Output the (X, Y) coordinate of the center of the cell containing the given text.  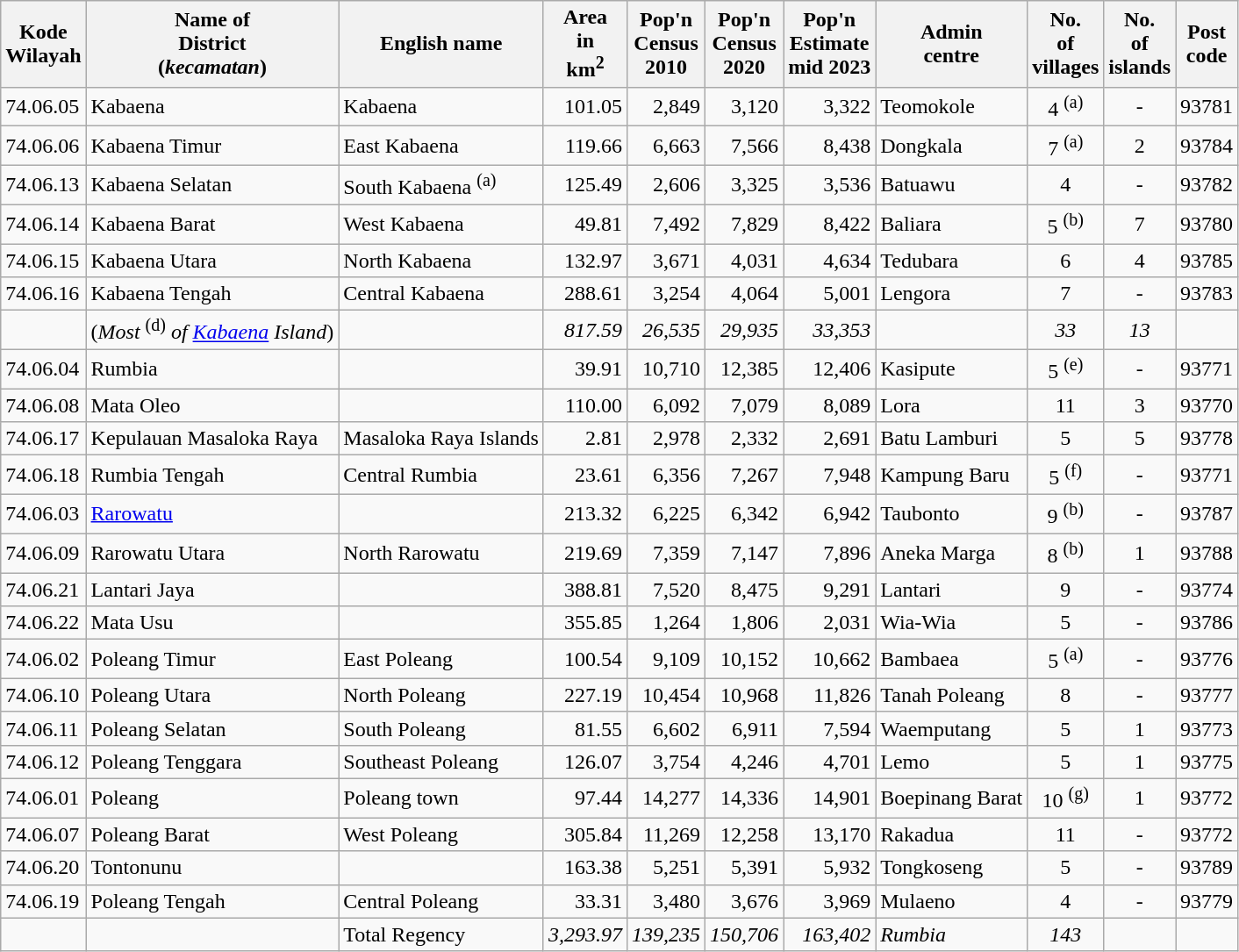
8,438 (830, 146)
93783 (1207, 294)
163,402 (830, 934)
74.06.04 (44, 369)
2,849 (667, 107)
93773 (1207, 728)
74.06.12 (44, 762)
South Poleang (441, 728)
Lantari Jaya (212, 590)
101.05 (584, 107)
74.06.03 (44, 514)
Poleang Barat (212, 834)
5,932 (830, 868)
10,662 (830, 660)
Central Poleang (441, 901)
93784 (1207, 146)
2,031 (830, 623)
93780 (1207, 225)
Poleang Utara (212, 695)
Mata Usu (212, 623)
Mata Oleo (212, 405)
3,120 (744, 107)
Poleang (212, 798)
5,391 (744, 868)
74.06.19 (44, 901)
Lengora (951, 294)
100.54 (584, 660)
74.06.17 (44, 439)
Rakadua (951, 834)
Dongkala (951, 146)
2 (1140, 146)
74.06.02 (44, 660)
Mulaeno (951, 901)
7,079 (744, 405)
817.59 (584, 330)
Rarowatu (212, 514)
7,520 (667, 590)
12,258 (744, 834)
81.55 (584, 728)
Lora (951, 405)
Total Regency (441, 934)
No.ofislands (1140, 44)
5,001 (830, 294)
29,935 (744, 330)
8 (1065, 695)
Kasipute (951, 369)
Tontonunu (212, 868)
Bambaea (951, 660)
Baliara (951, 225)
74.06.10 (44, 695)
7,594 (830, 728)
4,031 (744, 261)
8,475 (744, 590)
74.06.14 (44, 225)
Central Kabaena (441, 294)
150,706 (744, 934)
Kode Wilayah (44, 44)
Southeast Poleang (441, 762)
English name (441, 44)
5 (e) (1065, 369)
74.06.07 (44, 834)
93786 (1207, 623)
6,342 (744, 514)
3,480 (667, 901)
9 (1065, 590)
93789 (1207, 868)
119.66 (584, 146)
110.00 (584, 405)
93781 (1207, 107)
5 (a) (1065, 660)
2,691 (830, 439)
East Poleang (441, 660)
4 (a) (1065, 107)
Postcode (1207, 44)
93787 (1207, 514)
33.31 (584, 901)
74.06.15 (44, 261)
Kabaena Selatan (212, 184)
93775 (1207, 762)
Lantari (951, 590)
Tongkoseng (951, 868)
Tanah Poleang (951, 695)
Rarowatu Utara (212, 553)
93777 (1207, 695)
14,277 (667, 798)
Kepulauan Masaloka Raya (212, 439)
8,089 (830, 405)
4,064 (744, 294)
97.44 (584, 798)
Batu Lamburi (951, 439)
11,269 (667, 834)
227.19 (584, 695)
39.91 (584, 369)
7,147 (744, 553)
Pop'nCensus2010 (667, 44)
10 (g) (1065, 798)
74.06.21 (44, 590)
Poleang Tenggara (212, 762)
7,566 (744, 146)
Taubonto (951, 514)
5 (b) (1065, 225)
North Poleang (441, 695)
North Rarowatu (441, 553)
9 (b) (1065, 514)
Batuawu (951, 184)
23.61 (584, 476)
Masaloka Raya Islands (441, 439)
93770 (1207, 405)
93788 (1207, 553)
288.61 (584, 294)
Teomokole (951, 107)
93785 (1207, 261)
North Kabaena (441, 261)
Poleang Timur (212, 660)
74.06.20 (44, 868)
Poleang Tengah (212, 901)
3 (1140, 405)
305.84 (584, 834)
Kampung Baru (951, 476)
Poleang town (441, 798)
4,701 (830, 762)
33,353 (830, 330)
Tedubara (951, 261)
8 (b) (1065, 553)
74.06.05 (44, 107)
12,406 (830, 369)
6,225 (667, 514)
74.06.09 (44, 553)
3,254 (667, 294)
Area in km2 (584, 44)
14,901 (830, 798)
9,109 (667, 660)
10,152 (744, 660)
213.32 (584, 514)
139,235 (667, 934)
12,385 (744, 369)
388.81 (584, 590)
3,671 (667, 261)
74.06.18 (44, 476)
Aneka Marga (951, 553)
2,978 (667, 439)
14,336 (744, 798)
Waemputang (951, 728)
3,293.97 (584, 934)
3,676 (744, 901)
Wia-Wia (951, 623)
74.06.11 (44, 728)
74.06.13 (44, 184)
6,356 (667, 476)
Kabaena Utara (212, 261)
1,806 (744, 623)
7,492 (667, 225)
6,942 (830, 514)
6,663 (667, 146)
Boepinang Barat (951, 798)
6 (1065, 261)
3,536 (830, 184)
7,359 (667, 553)
6,911 (744, 728)
3,322 (830, 107)
10,454 (667, 695)
9,291 (830, 590)
93774 (1207, 590)
Admin centre (951, 44)
2,332 (744, 439)
74.06.22 (44, 623)
93782 (1207, 184)
163.38 (584, 868)
93779 (1207, 901)
13 (1140, 330)
125.49 (584, 184)
West Kabaena (441, 225)
Lemo (951, 762)
7,829 (744, 225)
East Kabaena (441, 146)
74.06.06 (44, 146)
13,170 (830, 834)
Pop'nCensus2020 (744, 44)
No.ofvillages (1065, 44)
1,264 (667, 623)
6,602 (667, 728)
10,968 (744, 695)
8,422 (830, 225)
7,948 (830, 476)
7,896 (830, 553)
93776 (1207, 660)
Kabaena Barat (212, 225)
74.06.01 (44, 798)
South Kabaena (a) (441, 184)
5 (f) (1065, 476)
7,267 (744, 476)
10,710 (667, 369)
74.06.16 (44, 294)
2.81 (584, 439)
Rumbia Tengah (212, 476)
219.69 (584, 553)
West Poleang (441, 834)
5,251 (667, 868)
126.07 (584, 762)
7 (a) (1065, 146)
4,246 (744, 762)
132.97 (584, 261)
Name ofDistrict(kecamatan) (212, 44)
Pop'nEstimatemid 2023 (830, 44)
Poleang Selatan (212, 728)
4,634 (830, 261)
143 (1065, 934)
2,606 (667, 184)
Kabaena Tengah (212, 294)
355.85 (584, 623)
33 (1065, 330)
11,826 (830, 695)
Kabaena Timur (212, 146)
49.81 (584, 225)
3,325 (744, 184)
74.06.08 (44, 405)
(Most (d) of Kabaena Island) (212, 330)
93778 (1207, 439)
3,969 (830, 901)
Central Rumbia (441, 476)
3,754 (667, 762)
6,092 (667, 405)
26,535 (667, 330)
